Determine the (X, Y) coordinate at the center of the cell enclosing the given text.  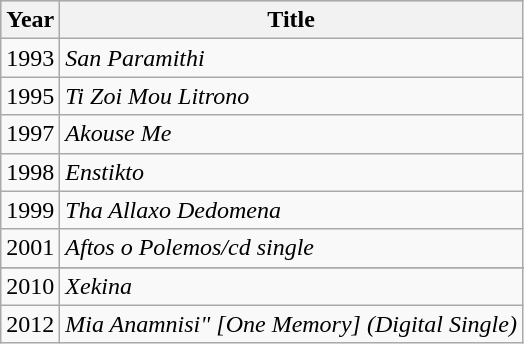
San Paramithi (292, 58)
Tha Allaxo Dedomena (292, 210)
Title (292, 20)
2012 (30, 324)
Mia Anamnisi" [One Memory] (Digital Single) (292, 324)
Xekina (292, 286)
1999 (30, 210)
1997 (30, 134)
Aftos o Polemos/cd single (292, 248)
Akouse Me (292, 134)
Ti Zoi Mou Litrono (292, 96)
Enstikto (292, 172)
Year (30, 20)
2001 (30, 248)
1995 (30, 96)
1998 (30, 172)
1993 (30, 58)
2010 (30, 286)
